Search for the cell housing the specified text and yield its [X, Y] center coordinate. 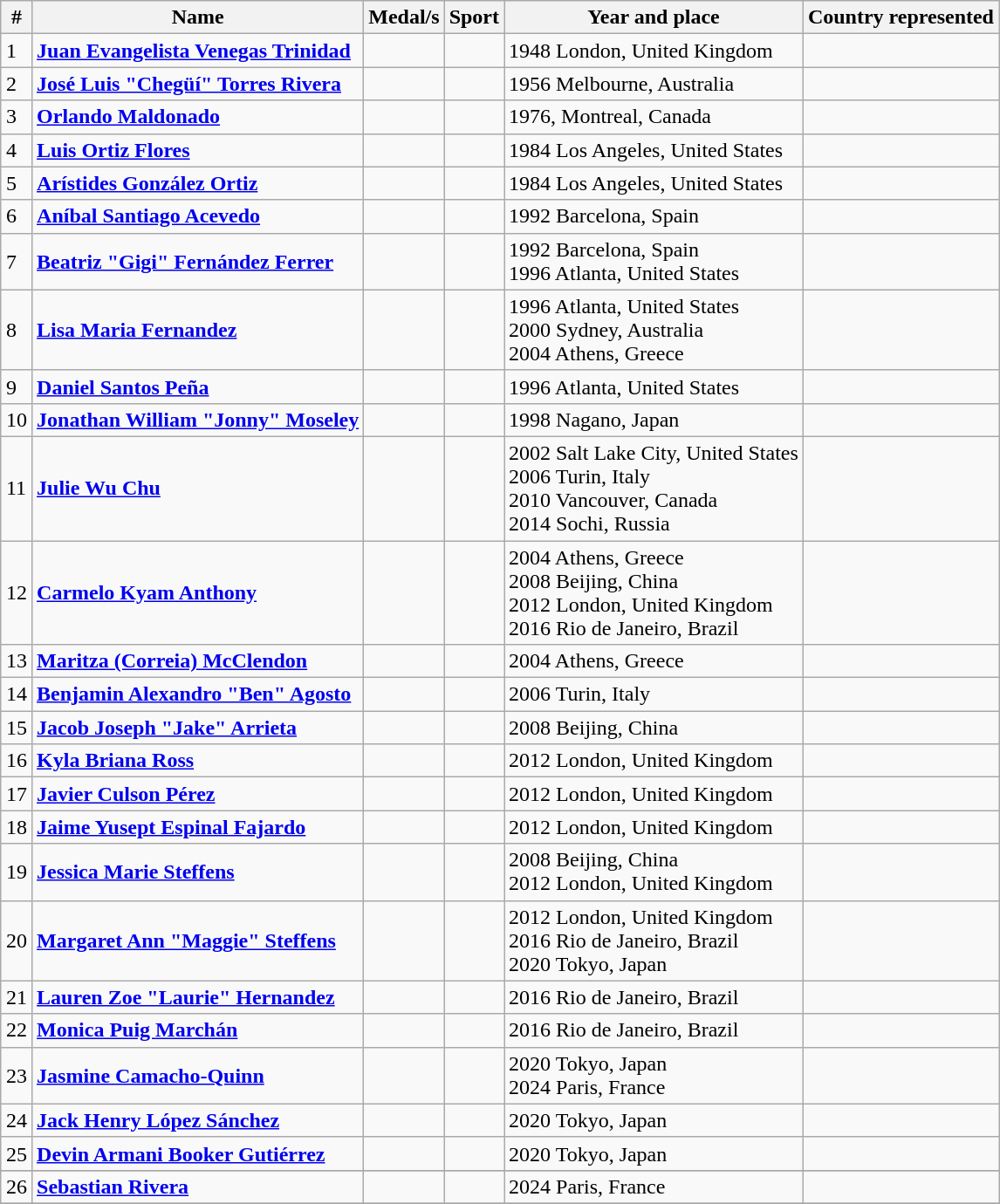
18 [16, 827]
Name [198, 17]
3 [16, 117]
21 [16, 997]
22 [16, 1030]
Javier Culson Pérez [198, 794]
2008 Beijing, China [654, 728]
Maritza (Correia) McClendon [198, 661]
Kyla Briana Ross [198, 761]
Margaret Ann "Maggie" Steffens [198, 941]
Jonathan William "Jonny" Moseley [198, 420]
20 [16, 941]
25 [16, 1153]
17 [16, 794]
1996 Atlanta, United States2000 Sydney, Australia2004 Athens, Greece [654, 330]
7 [16, 262]
# [16, 17]
16 [16, 761]
Year and place [654, 17]
Jasmine Camacho-Quinn [198, 1075]
Julie Wu Chu [198, 489]
Arístides González Ortiz [198, 183]
1996 Atlanta, United States [654, 387]
1948 London, United Kingdom [654, 51]
1998 Nagano, Japan [654, 420]
Jack Henry López Sánchez [198, 1120]
José Luis "Chegüí" Torres Rivera [198, 84]
2004 Athens, Greece [654, 661]
Sebastian Rivera [198, 1187]
19 [16, 872]
2024 Paris, France [654, 1187]
26 [16, 1187]
13 [16, 661]
14 [16, 694]
4 [16, 150]
Aníbal Santiago Acevedo [198, 216]
2002 Salt Lake City, United States2006 Turin, Italy2010 Vancouver, Canada2014 Sochi, Russia [654, 489]
24 [16, 1120]
11 [16, 489]
Lauren Zoe "Laurie" Hernandez [198, 997]
1 [16, 51]
6 [16, 216]
Jaime Yusept Espinal Fajardo [198, 827]
12 [16, 593]
Orlando Maldonado [198, 117]
2 [16, 84]
2004 Athens, Greece2008 Beijing, China2012 London, United Kingdom2016 Rio de Janeiro, Brazil [654, 593]
Beatriz "Gigi" Fernández Ferrer [198, 262]
Luis Ortiz Flores [198, 150]
Jessica Marie Steffens [198, 872]
9 [16, 387]
Sport [474, 17]
Daniel Santos Peña [198, 387]
1992 Barcelona, Spain1996 Atlanta, United States [654, 262]
Medal/s [404, 17]
2012 London, United Kingdom2016 Rio de Janeiro, Brazil2020 Tokyo, Japan [654, 941]
10 [16, 420]
Benjamin Alexandro "Ben" Agosto [198, 694]
1976, Montreal, Canada [654, 117]
15 [16, 728]
Country represented [901, 17]
Lisa Maria Fernandez [198, 330]
2008 Beijing, China2012 London, United Kingdom [654, 872]
2020 Tokyo, Japan2024 Paris, France [654, 1075]
Jacob Joseph "Jake" Arrieta [198, 728]
Monica Puig Marchán [198, 1030]
Juan Evangelista Venegas Trinidad [198, 51]
1992 Barcelona, Spain [654, 216]
2006 Turin, Italy [654, 694]
1956 Melbourne, Australia [654, 84]
5 [16, 183]
Devin Armani Booker Gutiérrez [198, 1153]
8 [16, 330]
Carmelo Kyam Anthony [198, 593]
23 [16, 1075]
